Scan for the cell matching the given text and deliver its (X, Y) coordinate at center. 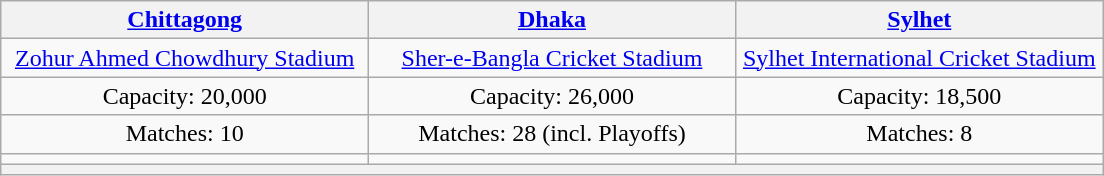
Chittagong (184, 20)
Dhaka (552, 20)
Matches: 28 (incl. Playoffs) (552, 134)
Sylhet International Cricket Stadium (920, 58)
Sylhet (920, 20)
Capacity: 26,000 (552, 96)
Matches: 10 (184, 134)
Capacity: 20,000 (184, 96)
Sher-e-Bangla Cricket Stadium (552, 58)
Capacity: 18,500 (920, 96)
Matches: 8 (920, 134)
Zohur Ahmed Chowdhury Stadium (184, 58)
